For the text-containing cell, return its midpoint in (x, y) coordinate format. 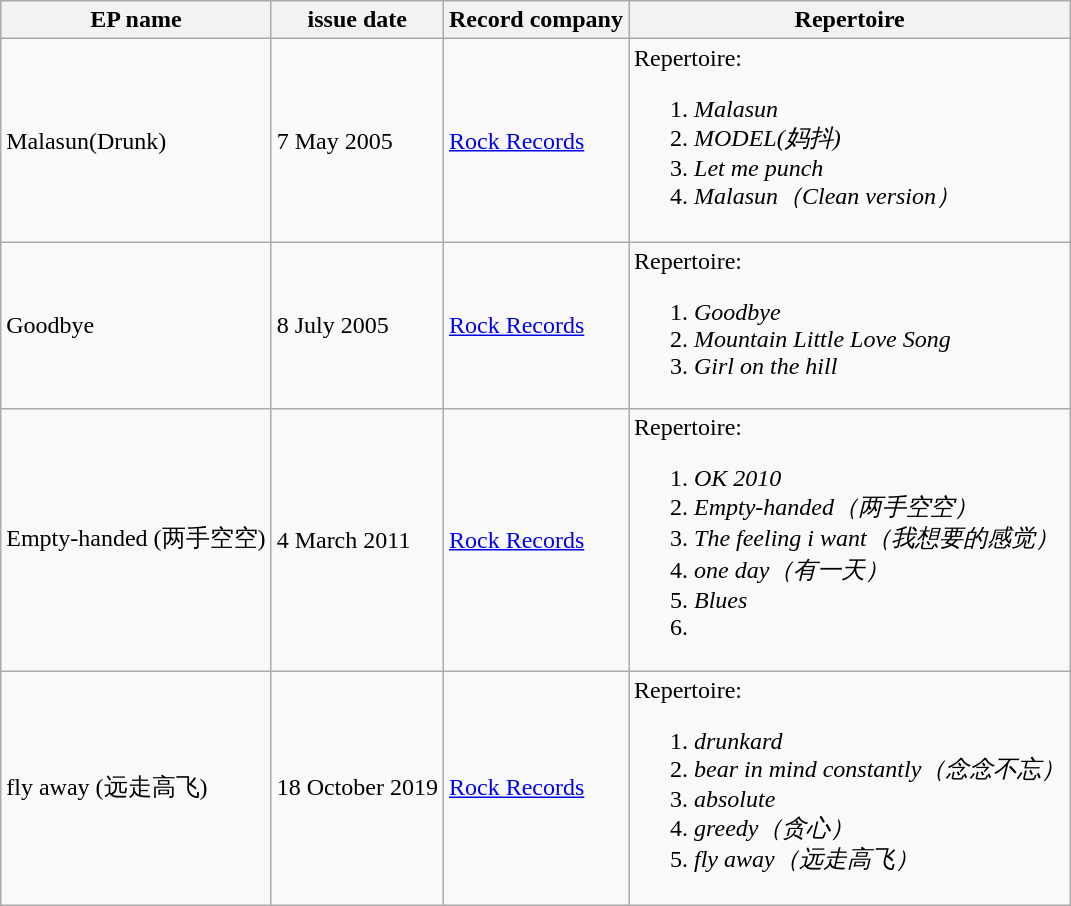
EP name (136, 20)
Malasun(Drunk) (136, 140)
issue date (357, 20)
fly away (远走高飞) (136, 788)
Repertoire (849, 20)
8 July 2005 (357, 326)
Goodbye (136, 326)
Repertoire:drunkardbear in mind constantly（念念不忘）absolutegreedy（贪心）fly away（远走高飞） (849, 788)
4 March 2011 (357, 540)
7 May 2005 (357, 140)
Record company (536, 20)
Repertoire:OK 2010Empty-handed（两手空空）The feeling i want（我想要的感觉）one day（有一天）Blues (849, 540)
Empty-handed (两手空空) (136, 540)
Repertoire:GoodbyeMountain Little Love SongGirl on the hill (849, 326)
18 October 2019 (357, 788)
Repertoire:MalasunMODEL(妈抖)Let me punchMalasun（Clean version） (849, 140)
